Determine the [X, Y] coordinate at the center of the cell enclosing the given text.  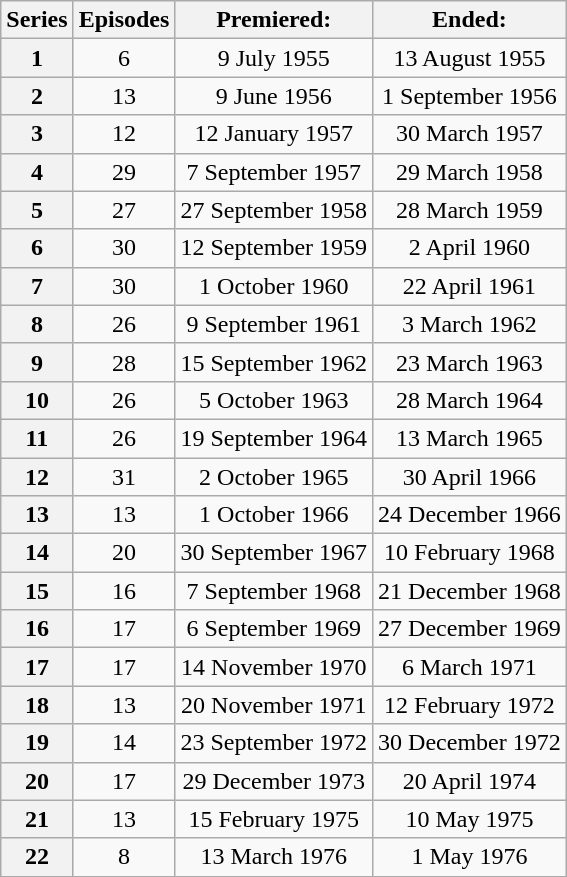
7 [37, 286]
6 March 1971 [470, 667]
Ended: [470, 20]
13 March 1965 [470, 438]
5 [37, 210]
29 [124, 172]
30 March 1957 [470, 134]
9 July 1955 [274, 58]
9 September 1961 [274, 324]
5 October 1963 [274, 400]
Premiered: [274, 20]
Series [37, 20]
23 September 1972 [274, 743]
10 May 1975 [470, 819]
1 [37, 58]
13 August 1955 [470, 58]
14 November 1970 [274, 667]
10 February 1968 [470, 553]
30 September 1967 [274, 553]
10 [37, 400]
12 January 1957 [274, 134]
23 March 1963 [470, 362]
2 [37, 96]
27 [124, 210]
21 December 1968 [470, 591]
1 May 1976 [470, 857]
12 September 1959 [274, 248]
28 March 1964 [470, 400]
6 September 1969 [274, 629]
15 September 1962 [274, 362]
15 February 1975 [274, 819]
27 September 1958 [274, 210]
11 [37, 438]
1 October 1960 [274, 286]
20 November 1971 [274, 705]
20 April 1974 [470, 781]
1 September 1956 [470, 96]
22 April 1961 [470, 286]
3 March 1962 [470, 324]
12 February 1972 [470, 705]
2 April 1960 [470, 248]
2 October 1965 [274, 477]
13 March 1976 [274, 857]
7 September 1957 [274, 172]
30 December 1972 [470, 743]
28 [124, 362]
22 [37, 857]
19 September 1964 [274, 438]
29 December 1973 [274, 781]
3 [37, 134]
7 September 1968 [274, 591]
24 December 1966 [470, 515]
30 April 1966 [470, 477]
9 June 1956 [274, 96]
27 December 1969 [470, 629]
9 [37, 362]
15 [37, 591]
18 [37, 705]
21 [37, 819]
19 [37, 743]
29 March 1958 [470, 172]
28 March 1959 [470, 210]
1 October 1966 [274, 515]
4 [37, 172]
31 [124, 477]
Episodes [124, 20]
